Return [x, y] of the center of cell containing provided text 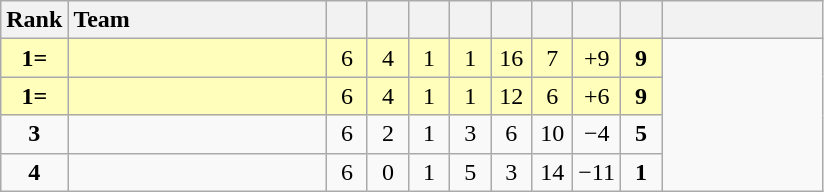
16 [512, 58]
12 [512, 96]
Team [198, 20]
Rank [34, 20]
−4 [597, 134]
+9 [597, 58]
2 [388, 134]
14 [552, 172]
+6 [597, 96]
0 [388, 172]
10 [552, 134]
7 [552, 58]
−11 [597, 172]
